Locate the cell with the specified text and output its (X, Y) center coordinate. 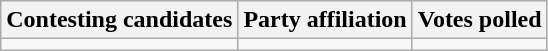
Votes polled (480, 20)
Contesting candidates (120, 20)
Party affiliation (325, 20)
